For the text-containing cell, return its midpoint in (x, y) coordinate format. 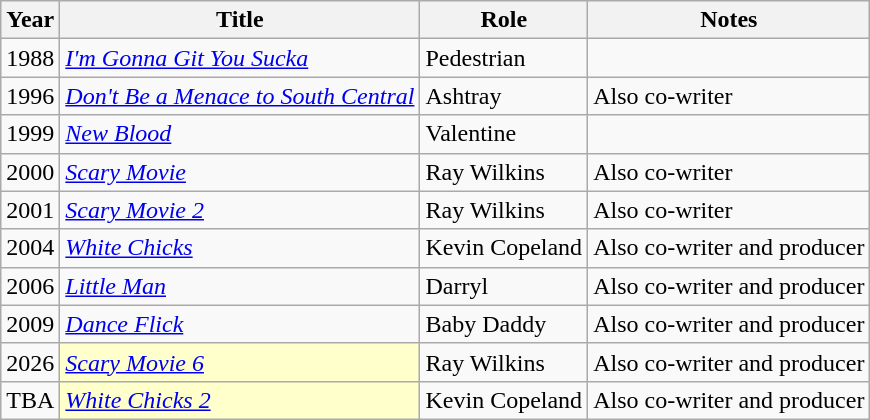
2006 (30, 286)
TBA (30, 400)
Scary Movie 2 (240, 210)
Little Man (240, 286)
Role (504, 20)
Dance Flick (240, 324)
I'm Gonna Git You Sucka (240, 58)
Pedestrian (504, 58)
2026 (30, 362)
Don't Be a Menace to South Central (240, 96)
1996 (30, 96)
2004 (30, 248)
2000 (30, 172)
Scary Movie 6 (240, 362)
Scary Movie (240, 172)
Year (30, 20)
2009 (30, 324)
1999 (30, 134)
New Blood (240, 134)
Ashtray (504, 96)
Darryl (504, 286)
Notes (729, 20)
White Chicks 2 (240, 400)
Valentine (504, 134)
Title (240, 20)
1988 (30, 58)
2001 (30, 210)
White Chicks (240, 248)
Baby Daddy (504, 324)
